Capture the cell that displays the provided text and extract its [X, Y] central coordinate. 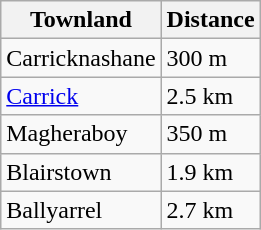
Carricknashane [81, 58]
Blairstown [81, 172]
Ballyarrel [81, 210]
1.9 km [210, 172]
Distance [210, 20]
Townland [81, 20]
2.5 km [210, 96]
350 m [210, 134]
Carrick [81, 96]
Magheraboy [81, 134]
300 m [210, 58]
2.7 km [210, 210]
